Output the (x, y) coordinate of the center of the cell containing the given text.  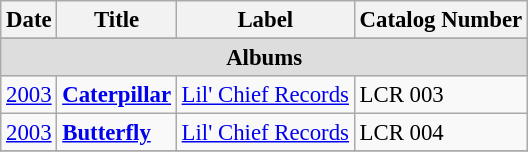
Date (29, 20)
LCR 003 (440, 95)
Label (265, 20)
Caterpillar (116, 95)
Title (116, 20)
LCR 004 (440, 133)
Butterfly (116, 133)
Catalog Number (440, 20)
Albums (264, 58)
